Determine the [X, Y] coordinate at the center of the cell enclosing the given text.  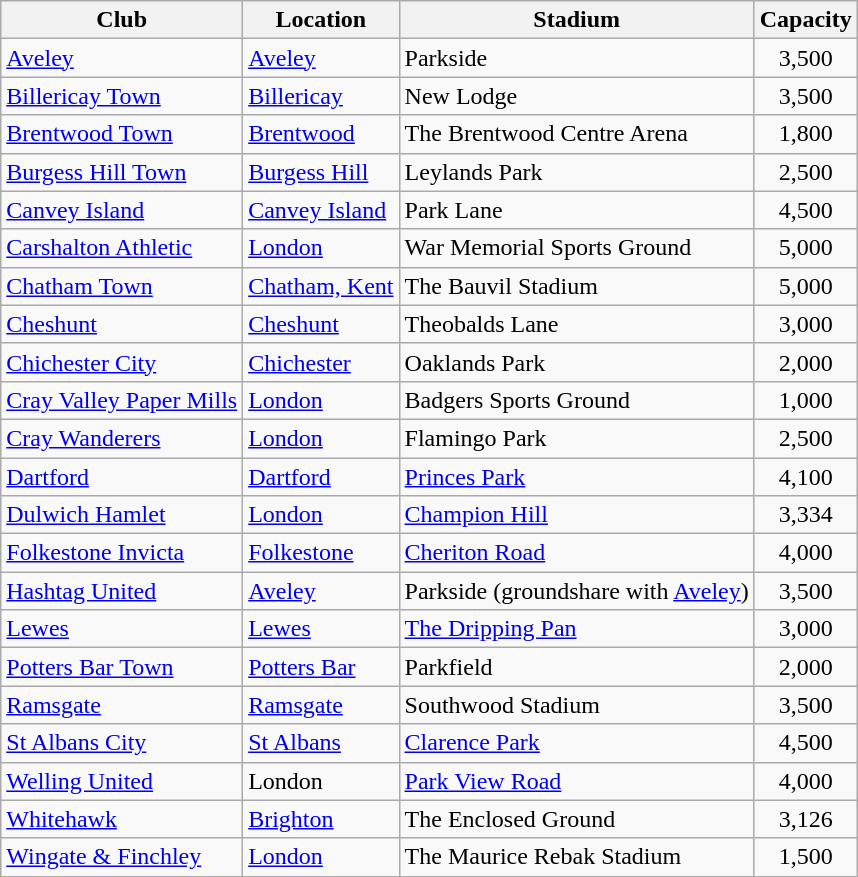
3,126 [806, 819]
Parkside [576, 58]
Billericay Town [122, 96]
1,500 [806, 857]
Welling United [122, 781]
Flamingo Park [576, 438]
St Albans [321, 743]
Cray Valley Paper Mills [122, 400]
Oaklands Park [576, 362]
Folkestone Invicta [122, 553]
Chichester [321, 362]
Location [321, 20]
Brighton [321, 819]
St Albans City [122, 743]
The Maurice Rebak Stadium [576, 857]
Champion Hill [576, 515]
Badgers Sports Ground [576, 400]
Southwood Stadium [576, 705]
New Lodge [576, 96]
Brentwood Town [122, 134]
Cheriton Road [576, 553]
3,334 [806, 515]
The Dripping Pan [576, 629]
Burgess Hill [321, 172]
Parkfield [576, 667]
Parkside (groundshare with Aveley) [576, 591]
Park View Road [576, 781]
Cray Wanderers [122, 438]
Chatham, Kent [321, 286]
The Bauvil Stadium [576, 286]
Clarence Park [576, 743]
Theobalds Lane [576, 324]
Stadium [576, 20]
Capacity [806, 20]
Club [122, 20]
Carshalton Athletic [122, 248]
Burgess Hill Town [122, 172]
1,800 [806, 134]
Chichester City [122, 362]
Wingate & Finchley [122, 857]
Potters Bar Town [122, 667]
Princes Park [576, 477]
Whitehawk [122, 819]
Folkestone [321, 553]
1,000 [806, 400]
War Memorial Sports Ground [576, 248]
Park Lane [576, 210]
The Enclosed Ground [576, 819]
Hashtag United [122, 591]
4,100 [806, 477]
Dulwich Hamlet [122, 515]
The Brentwood Centre Arena [576, 134]
Brentwood [321, 134]
Potters Bar [321, 667]
Billericay [321, 96]
Chatham Town [122, 286]
Leylands Park [576, 172]
